Return (x, y) of the center of cell containing provided text 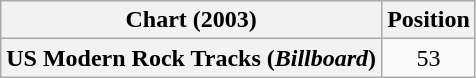
US Modern Rock Tracks (Billboard) (192, 58)
Position (429, 20)
53 (429, 58)
Chart (2003) (192, 20)
